Identify which cell holds the provided text, then report its [X, Y] central coordinate. 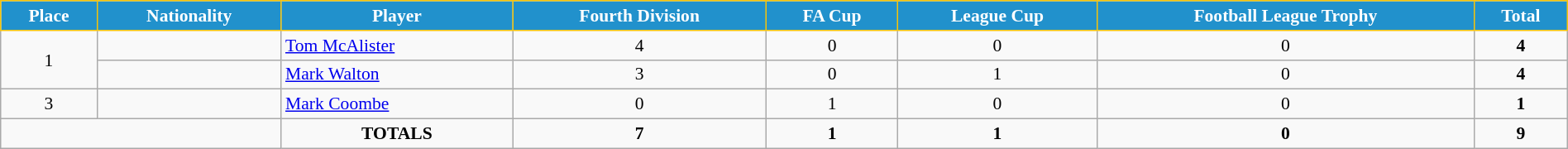
9 [1520, 134]
7 [639, 134]
Tom McAlister [397, 46]
Place [50, 16]
Mark Walton [397, 74]
Total [1520, 16]
TOTALS [397, 134]
Fourth Division [639, 16]
League Cup [997, 16]
Nationality [189, 16]
Mark Coombe [397, 104]
FA Cup [832, 16]
Football League Trophy [1285, 16]
Player [397, 16]
